Pinpoint the cell where the given text exists, returning its (x, y) midpoint coordinate. 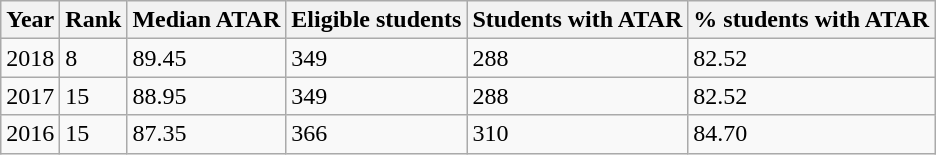
Eligible students (376, 20)
84.70 (812, 134)
89.45 (206, 58)
2016 (30, 134)
88.95 (206, 96)
2018 (30, 58)
Year (30, 20)
310 (578, 134)
87.35 (206, 134)
Median ATAR (206, 20)
Students with ATAR (578, 20)
% students with ATAR (812, 20)
2017 (30, 96)
366 (376, 134)
Rank (94, 20)
8 (94, 58)
